Detect which cell encompasses the target text, then output its (x, y) center coordinate. 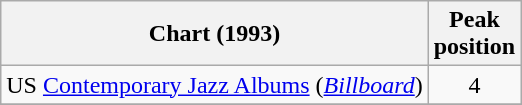
Chart (1993) (214, 34)
4 (474, 85)
Peakposition (474, 34)
US Contemporary Jazz Albums (Billboard) (214, 85)
